For the text-containing cell, return its midpoint in (x, y) coordinate format. 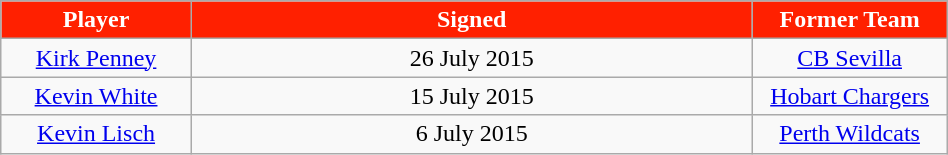
Hobart Chargers (850, 96)
Player (96, 20)
26 July 2015 (472, 58)
Perth Wildcats (850, 134)
Former Team (850, 20)
Kevin White (96, 96)
15 July 2015 (472, 96)
6 July 2015 (472, 134)
Kevin Lisch (96, 134)
Signed (472, 20)
CB Sevilla (850, 58)
Kirk Penney (96, 58)
